Find where the given text appears and provide that cell's center as [x, y] coordinate. 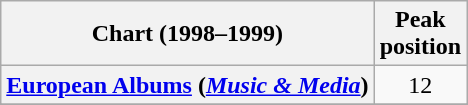
Chart (1998–1999) [188, 34]
European Albums (Music & Media) [188, 85]
Peakposition [420, 34]
12 [420, 85]
